Pinpoint the cell where the given text exists, returning its (x, y) midpoint coordinate. 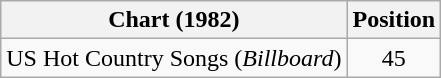
US Hot Country Songs (Billboard) (174, 58)
Position (394, 20)
45 (394, 58)
Chart (1982) (174, 20)
